Extract the (X, Y) coordinate from the center of the cell holding the provided text.  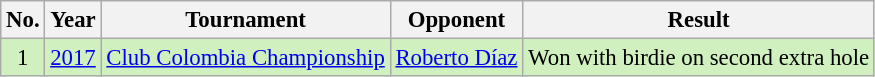
Opponent (456, 20)
Club Colombia Championship (246, 58)
Result (699, 20)
1 (23, 58)
Roberto Díaz (456, 58)
Tournament (246, 20)
Won with birdie on second extra hole (699, 58)
Year (73, 20)
2017 (73, 58)
No. (23, 20)
